Provide the [x, y] coordinate of the cell's center where the given text is located.  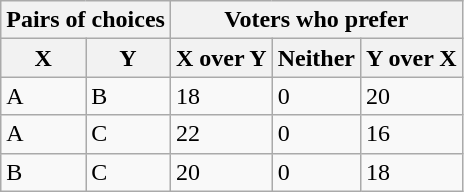
X [44, 58]
Pairs of choices [86, 20]
Neither [316, 58]
Y [128, 58]
X over Y [221, 58]
Voters who prefer [316, 20]
16 [412, 134]
Y over X [412, 58]
22 [221, 134]
